For the text-containing cell, return its midpoint in (x, y) coordinate format. 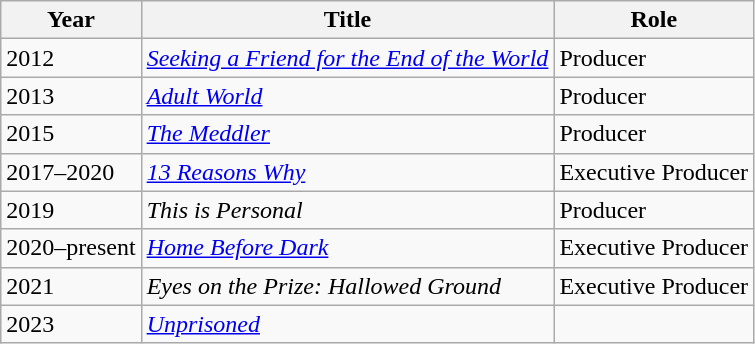
2020–present (71, 248)
2015 (71, 134)
The Meddler (348, 134)
13 Reasons Why (348, 172)
Role (654, 20)
Seeking a Friend for the End of the World (348, 58)
2017–2020 (71, 172)
Title (348, 20)
Unprisoned (348, 324)
2021 (71, 286)
2012 (71, 58)
Eyes on the Prize: Hallowed Ground (348, 286)
Adult World (348, 96)
2023 (71, 324)
2013 (71, 96)
This is Personal (348, 210)
Year (71, 20)
2019 (71, 210)
Home Before Dark (348, 248)
